Identify which cell holds the provided text, then report its [X, Y] central coordinate. 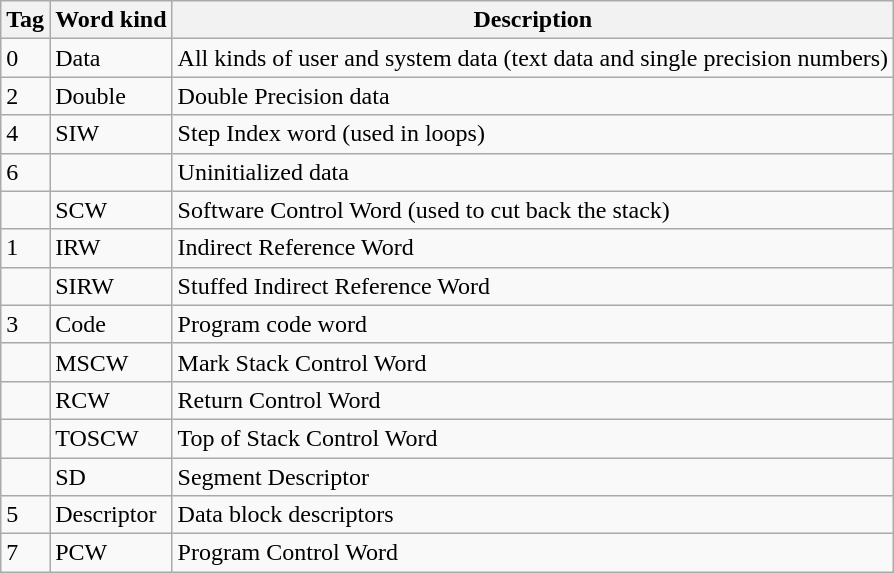
SIW [111, 134]
6 [26, 172]
Uninitialized data [533, 172]
Data block descriptors [533, 515]
0 [26, 58]
2 [26, 96]
Code [111, 324]
1 [26, 248]
Descriptor [111, 515]
Step Index word (used in loops) [533, 134]
SCW [111, 210]
Return Control Word [533, 400]
Double Precision data [533, 96]
Description [533, 20]
MSCW [111, 362]
SIRW [111, 286]
RCW [111, 400]
SD [111, 477]
All kinds of user and system data (text data and single precision numbers) [533, 58]
Indirect Reference Word [533, 248]
Stuffed Indirect Reference Word [533, 286]
Program Control Word [533, 553]
Mark Stack Control Word [533, 362]
7 [26, 553]
Tag [26, 20]
Word kind [111, 20]
IRW [111, 248]
Top of Stack Control Word [533, 438]
5 [26, 515]
Data [111, 58]
Program code word [533, 324]
PCW [111, 553]
4 [26, 134]
Software Control Word (used to cut back the stack) [533, 210]
Segment Descriptor [533, 477]
TOSCW [111, 438]
Double [111, 96]
3 [26, 324]
